From the cell containing the given text, extract its center point as [X, Y] coordinate. 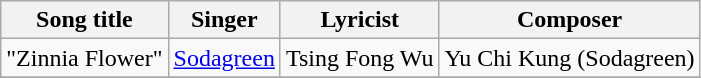
Lyricist [360, 20]
Song title [84, 20]
Tsing Fong Wu [360, 58]
Composer [570, 20]
"Zinnia Flower" [84, 58]
Yu Chi Kung (Sodagreen) [570, 58]
Sodagreen [224, 58]
Singer [224, 20]
